Return the (x, y) coordinate for the center point of the cell that contains the specified text.  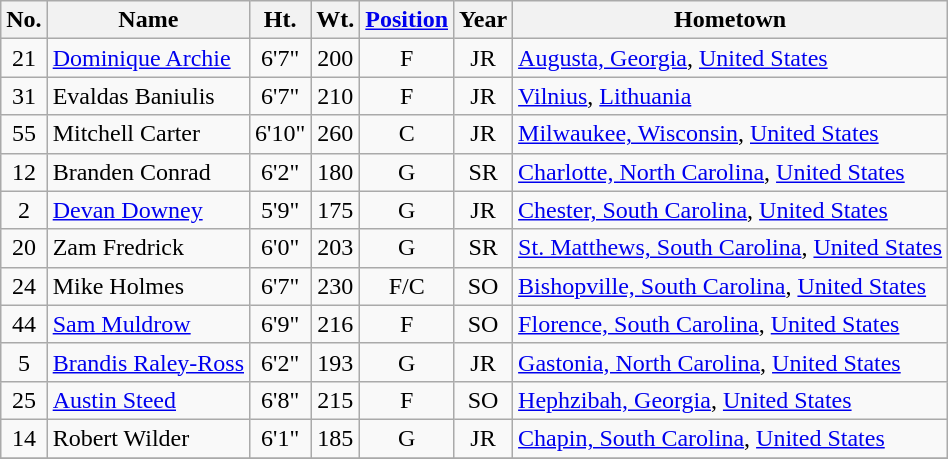
185 (336, 438)
Charlotte, North Carolina, United States (730, 172)
210 (336, 96)
Austin Steed (148, 400)
Hephzibah, Georgia, United States (730, 400)
Branden Conrad (148, 172)
31 (24, 96)
Zam Fredrick (148, 248)
6'1" (280, 438)
Bishopville, South Carolina, United States (730, 286)
5'9" (280, 210)
Evaldas Baniulis (148, 96)
C (407, 134)
25 (24, 400)
Position (407, 20)
Year (484, 20)
6'0" (280, 248)
Hometown (730, 20)
44 (24, 324)
215 (336, 400)
Augusta, Georgia, United States (730, 58)
Devan Downey (148, 210)
F/C (407, 286)
Brandis Raley-Ross (148, 362)
24 (24, 286)
14 (24, 438)
Mitchell Carter (148, 134)
193 (336, 362)
No. (24, 20)
20 (24, 248)
21 (24, 58)
Wt. (336, 20)
Florence, South Carolina, United States (730, 324)
12 (24, 172)
55 (24, 134)
6'9" (280, 324)
6'8" (280, 400)
200 (336, 58)
Gastonia, North Carolina, United States (730, 362)
Vilnius, Lithuania (730, 96)
Chapin, South Carolina, United States (730, 438)
Robert Wilder (148, 438)
Dominique Archie (148, 58)
Sam Muldrow (148, 324)
2 (24, 210)
Mike Holmes (148, 286)
230 (336, 286)
216 (336, 324)
St. Matthews, South Carolina, United States (730, 248)
Name (148, 20)
Ht. (280, 20)
260 (336, 134)
5 (24, 362)
6'10" (280, 134)
Milwaukee, Wisconsin, United States (730, 134)
203 (336, 248)
175 (336, 210)
180 (336, 172)
Chester, South Carolina, United States (730, 210)
